Extract the (x, y) coordinate from the center of the cell holding the provided text.  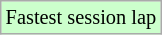
Fastest session lap (81, 17)
